For the text-containing cell, return its midpoint in [X, Y] coordinate format. 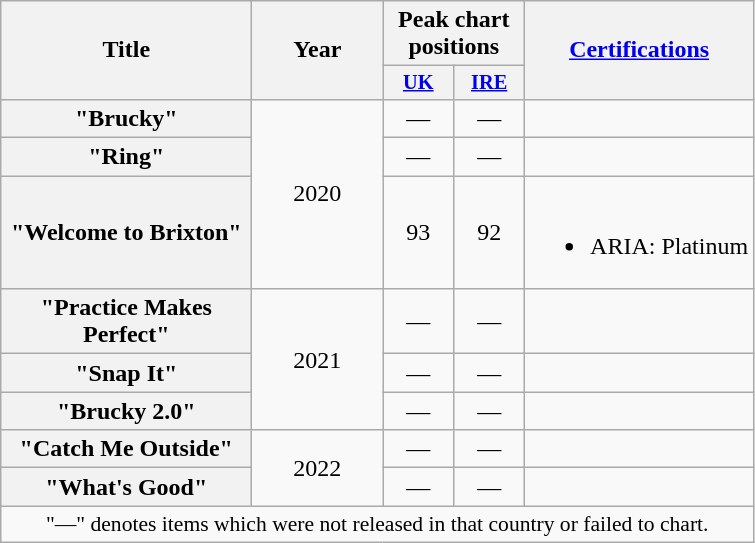
ARIA: Platinum [640, 232]
"Brucky" [126, 118]
Title [126, 50]
93 [418, 232]
"Brucky 2.0" [126, 411]
UK [418, 83]
Certifications [640, 50]
"Snap It" [126, 373]
2021 [318, 360]
"—" denotes items which were not released in that country or failed to chart. [378, 524]
"Practice Makes Perfect" [126, 322]
"Catch Me Outside" [126, 449]
2022 [318, 468]
"Welcome to Brixton" [126, 232]
"Ring" [126, 157]
2020 [318, 194]
Peak chart positions [454, 34]
92 [490, 232]
"What's Good" [126, 487]
IRE [490, 83]
Year [318, 50]
